Identify which cell holds the provided text, then report its (X, Y) central coordinate. 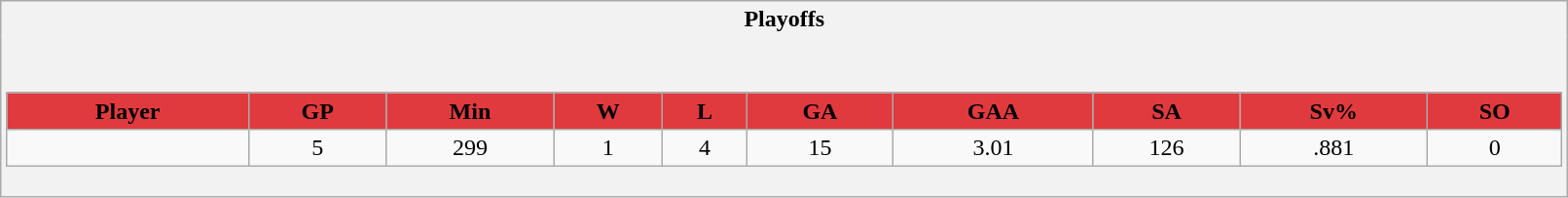
15 (820, 148)
GP (317, 111)
Min (470, 111)
Playoffs (784, 20)
GAA (994, 111)
1 (608, 148)
3.01 (994, 148)
0 (1495, 148)
4 (705, 148)
.881 (1333, 148)
Sv% (1333, 111)
SA (1166, 111)
126 (1166, 148)
Player (128, 111)
SO (1495, 111)
299 (470, 148)
L (705, 111)
GA (820, 111)
5 (317, 148)
Player GP Min W L GA GAA SA Sv% SO 5 299 1 4 15 3.01 126 .881 0 (784, 117)
W (608, 111)
